Identify which cell holds the provided text, then report its (x, y) central coordinate. 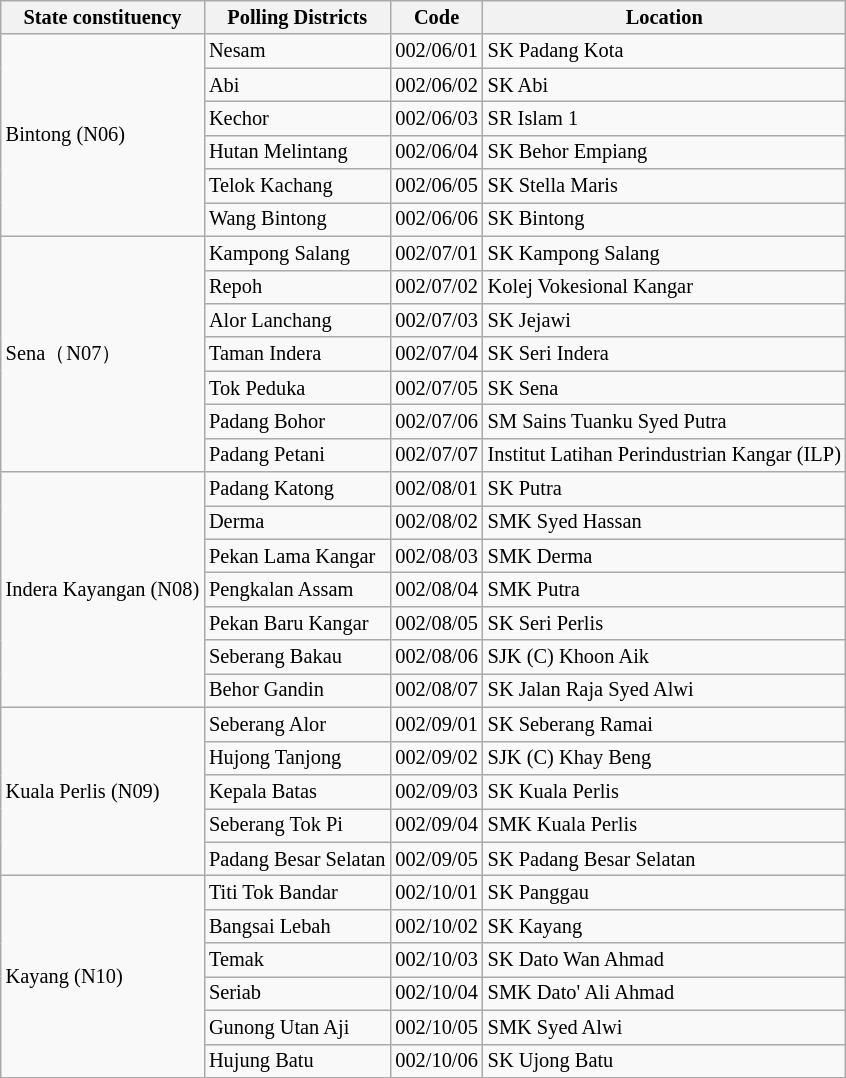
002/08/07 (436, 690)
SMK Dato' Ali Ahmad (664, 993)
002/08/05 (436, 623)
002/10/01 (436, 892)
State constituency (102, 17)
SK Kayang (664, 926)
SK Abi (664, 85)
002/07/07 (436, 455)
Derma (297, 522)
Hujong Tanjong (297, 758)
Padang Bohor (297, 421)
002/06/01 (436, 51)
002/09/02 (436, 758)
002/10/02 (436, 926)
Kampong Salang (297, 253)
SK Kampong Salang (664, 253)
002/08/06 (436, 657)
002/07/04 (436, 354)
002/06/05 (436, 186)
SK Padang Kota (664, 51)
002/07/06 (436, 421)
SK Padang Besar Selatan (664, 859)
SK Kuala Perlis (664, 791)
Seberang Bakau (297, 657)
Seberang Tok Pi (297, 825)
Location (664, 17)
002/06/04 (436, 152)
SK Ujong Batu (664, 1061)
Wang Bintong (297, 219)
002/06/06 (436, 219)
002/10/03 (436, 960)
002/06/03 (436, 118)
Repoh (297, 287)
002/07/03 (436, 320)
Taman Indera (297, 354)
Padang Besar Selatan (297, 859)
SMK Derma (664, 556)
SMK Syed Alwi (664, 1027)
002/07/05 (436, 388)
002/09/04 (436, 825)
Kayang (N10) (102, 976)
Abi (297, 85)
SK Seri Perlis (664, 623)
SK Seberang Ramai (664, 724)
Bintong (N06) (102, 135)
002/09/03 (436, 791)
Sena（N07） (102, 354)
Seberang Alor (297, 724)
SMK Syed Hassan (664, 522)
SR Islam 1 (664, 118)
002/06/02 (436, 85)
SK Dato Wan Ahmad (664, 960)
Indera Kayangan (N08) (102, 590)
Alor Lanchang (297, 320)
Bangsai Lebah (297, 926)
Gunong Utan Aji (297, 1027)
Pekan Lama Kangar (297, 556)
Pekan Baru Kangar (297, 623)
SK Sena (664, 388)
002/08/04 (436, 589)
Institut Latihan Perindustrian Kangar (ILP) (664, 455)
SJK (C) Khay Beng (664, 758)
SMK Putra (664, 589)
Seriab (297, 993)
Hutan Melintang (297, 152)
002/07/01 (436, 253)
Pengkalan Assam (297, 589)
Kolej Vokesional Kangar (664, 287)
Kepala Batas (297, 791)
002/08/02 (436, 522)
Nesam (297, 51)
Telok Kachang (297, 186)
SK Putra (664, 489)
SK Jalan Raja Syed Alwi (664, 690)
SK Jejawi (664, 320)
Padang Katong (297, 489)
002/07/02 (436, 287)
002/08/03 (436, 556)
Kechor (297, 118)
002/09/01 (436, 724)
Titi Tok Bandar (297, 892)
002/10/06 (436, 1061)
002/09/05 (436, 859)
SK Panggau (664, 892)
Tok Peduka (297, 388)
Kuala Perlis (N09) (102, 791)
Polling Districts (297, 17)
002/10/04 (436, 993)
Padang Petani (297, 455)
SMK Kuala Perlis (664, 825)
SK Bintong (664, 219)
SM Sains Tuanku Syed Putra (664, 421)
002/10/05 (436, 1027)
SJK (C) Khoon Aik (664, 657)
SK Stella Maris (664, 186)
Temak (297, 960)
Behor Gandin (297, 690)
SK Behor Empiang (664, 152)
002/08/01 (436, 489)
SK Seri Indera (664, 354)
Code (436, 17)
Hujung Batu (297, 1061)
